Identify which cell holds the provided text, then report its [x, y] central coordinate. 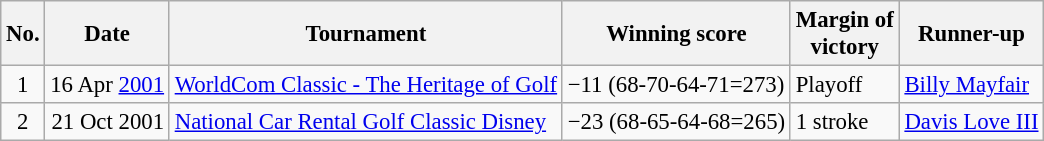
Playoff [844, 85]
Date [107, 34]
21 Oct 2001 [107, 122]
National Car Rental Golf Classic Disney [366, 122]
Davis Love III [972, 122]
WorldCom Classic - The Heritage of Golf [366, 85]
16 Apr 2001 [107, 85]
Billy Mayfair [972, 85]
Runner-up [972, 34]
No. [23, 34]
1 stroke [844, 122]
Winning score [676, 34]
1 [23, 85]
Tournament [366, 34]
−23 (68-65-64-68=265) [676, 122]
2 [23, 122]
Margin ofvictory [844, 34]
−11 (68-70-64-71=273) [676, 85]
